Find where the given text appears and provide that cell's center as (X, Y) coordinate. 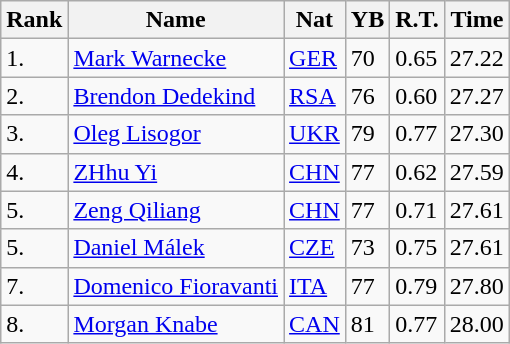
RSA (315, 96)
Rank (34, 20)
0.71 (418, 210)
0.79 (418, 286)
Nat (315, 20)
73 (367, 248)
Domenico Fioravanti (176, 286)
7. (34, 286)
79 (367, 134)
2. (34, 96)
ZHhu Yi (176, 172)
R.T. (418, 20)
Name (176, 20)
Morgan Knabe (176, 324)
Mark Warnecke (176, 58)
YB (367, 20)
27.22 (476, 58)
76 (367, 96)
4. (34, 172)
GER (315, 58)
UKR (315, 134)
Time (476, 20)
3. (34, 134)
81 (367, 324)
28.00 (476, 324)
0.65 (418, 58)
Daniel Málek (176, 248)
27.30 (476, 134)
27.80 (476, 286)
27.59 (476, 172)
CAN (315, 324)
0.60 (418, 96)
1. (34, 58)
CZE (315, 248)
Zeng Qiliang (176, 210)
Brendon Dedekind (176, 96)
ITA (315, 286)
70 (367, 58)
Oleg Lisogor (176, 134)
0.75 (418, 248)
8. (34, 324)
0.62 (418, 172)
27.27 (476, 96)
